Scan for the cell matching the given text and deliver its (x, y) coordinate at center. 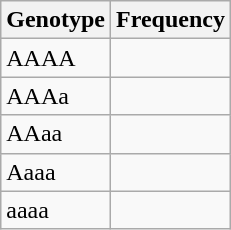
Aaaa (56, 172)
aaaa (56, 210)
AAaa (56, 134)
AAAa (56, 96)
Genotype (56, 20)
AAAA (56, 58)
Frequency (170, 20)
